For the text-containing cell, return its midpoint in (X, Y) coordinate format. 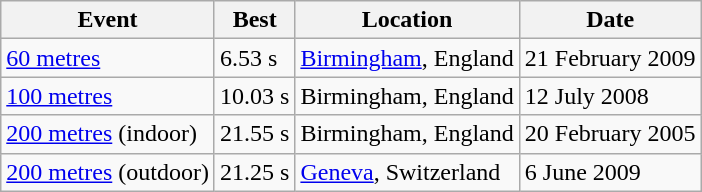
Best (254, 20)
100 metres (108, 96)
200 metres (outdoor) (108, 172)
20 February 2005 (610, 134)
Date (610, 20)
6 June 2009 (610, 172)
6.53 s (254, 58)
200 metres (indoor) (108, 134)
10.03 s (254, 96)
Location (407, 20)
Event (108, 20)
21 February 2009 (610, 58)
12 July 2008 (610, 96)
21.25 s (254, 172)
Geneva, Switzerland (407, 172)
60 metres (108, 58)
21.55 s (254, 134)
